Pinpoint the cell where the given text exists, returning its (x, y) midpoint coordinate. 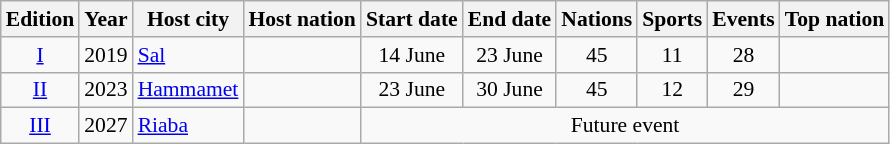
30 June (510, 90)
11 (672, 55)
14 June (412, 55)
Host nation (302, 19)
29 (743, 90)
Sports (672, 19)
Host city (188, 19)
End date (510, 19)
12 (672, 90)
Nations (596, 19)
2023 (106, 90)
Start date (412, 19)
2019 (106, 55)
Hammamet (188, 90)
Top nation (835, 19)
Edition (40, 19)
Sal (188, 55)
II (40, 90)
III (40, 126)
I (40, 55)
Riaba (188, 126)
Future event (625, 126)
Year (106, 19)
2027 (106, 126)
Events (743, 19)
28 (743, 55)
